Detect which cell encompasses the target text, then output its [x, y] center coordinate. 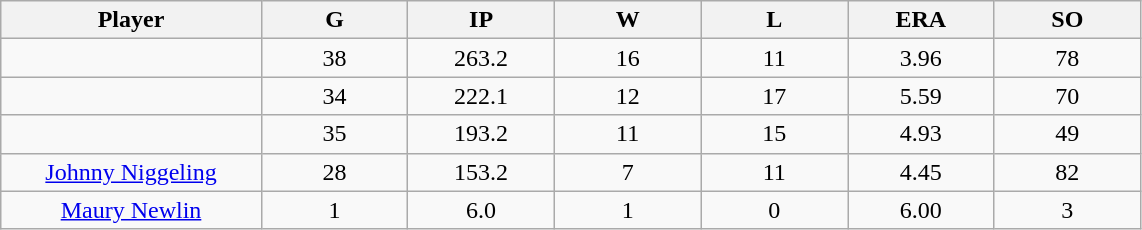
34 [334, 96]
Maury Newlin [132, 210]
7 [628, 172]
IP [482, 20]
49 [1068, 134]
193.2 [482, 134]
70 [1068, 96]
35 [334, 134]
G [334, 20]
263.2 [482, 58]
12 [628, 96]
4.45 [922, 172]
Johnny Niggeling [132, 172]
3 [1068, 210]
82 [1068, 172]
6.00 [922, 210]
222.1 [482, 96]
4.93 [922, 134]
L [774, 20]
SO [1068, 20]
Player [132, 20]
5.59 [922, 96]
17 [774, 96]
ERA [922, 20]
153.2 [482, 172]
6.0 [482, 210]
28 [334, 172]
78 [1068, 58]
16 [628, 58]
0 [774, 210]
38 [334, 58]
15 [774, 134]
3.96 [922, 58]
W [628, 20]
